From the cell containing the given text, extract its center point as [x, y] coordinate. 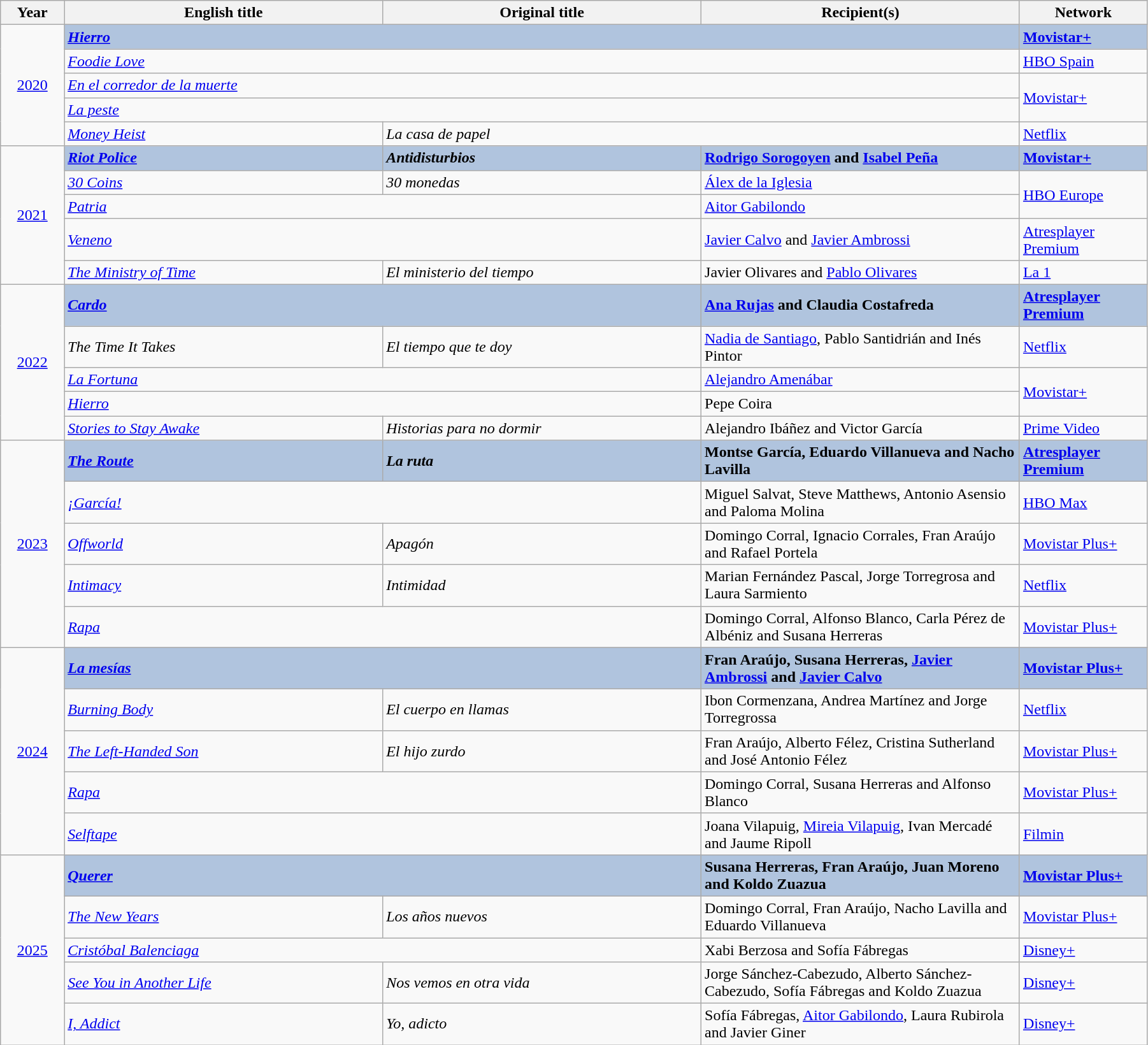
Prime Video [1083, 428]
Javier Olivares and Pablo Olivares [861, 272]
Montse García, Eduardo Villanueva and Nacho Lavilla [861, 461]
Ibon Cormenzana, Andrea Martínez and Jorge Torregrossa [861, 710]
Filmin [1083, 833]
Fran Araújo, Alberto Félez, Cristina Sutherland and José Antonio Félez [861, 751]
Domingo Corral, Susana Herreras and Alfonso Blanco [861, 793]
Domingo Corral, Ignacio Corrales, Fran Araújo and Rafael Portela [861, 544]
Domingo Corral, Fran Araújo, Nacho Lavilla and Eduardo Villanueva [861, 916]
Domingo Corral, Alfonso Blanco, Carla Pérez de Albéniz and Susana Herreras [861, 627]
La Fortuna [383, 380]
Fran Araújo, Susana Herreras, Javier Ambrossi and Javier Calvo [861, 668]
La 1 [1083, 272]
Selftape [383, 833]
Original title [542, 13]
Nos vemos en otra vida [542, 983]
Rodrigo Sorogoyen and Isabel Peña [861, 158]
El ministerio del tiempo [542, 272]
Burning Body [224, 710]
Marian Fernández Pascal, Jorge Torregrosa and Laura Sarmiento [861, 585]
Ana Rujas and Claudia Costafreda [861, 305]
Antidisturbios [542, 158]
2025 [32, 949]
Alejandro Amenábar [861, 380]
Jorge Sánchez-Cabezudo, Alberto Sánchez-Cabezudo, Sofía Fábregas and Koldo Zuazua [861, 983]
English title [224, 13]
2020 [32, 85]
Miguel Salvat, Steve Matthews, Antonio Asensio and Paloma Molina [861, 502]
HBO Max [1083, 502]
Money Heist [224, 134]
Aitor Gabilondo [861, 206]
Pepe Coira [861, 404]
Intimacy [224, 585]
Stories to Stay Awake [224, 428]
2024 [32, 751]
I, Addict [224, 1025]
Recipient(s) [861, 13]
El hijo zurdo [542, 751]
2022 [32, 362]
Historias para no dormir [542, 428]
La casa de papel [701, 134]
Nadia de Santiago, Pablo Santidrián and Inés Pintor [861, 347]
Veneno [383, 240]
Foodie Love [542, 61]
The Time It Takes [224, 347]
The Route [224, 461]
The New Years [224, 916]
Patria [383, 206]
HBO Spain [1083, 61]
HBO Europe [1083, 194]
See You in Another Life [224, 983]
En el corredor de la muerte [542, 85]
Cardo [383, 305]
La ruta [542, 461]
2023 [32, 544]
Xabi Berzosa and Sofía Fábregas [861, 950]
Susana Herreras, Fran Araújo, Juan Moreno and Koldo Zuazua [861, 876]
30 monedas [542, 182]
Intimidad [542, 585]
La mesías [383, 668]
Yo, adicto [542, 1025]
The Left-Handed Son [224, 751]
Network [1083, 13]
El cuerpo en llamas [542, 710]
¡García! [383, 502]
Apagón [542, 544]
Los años nuevos [542, 916]
Riot Police [224, 158]
Year [32, 13]
Sofía Fábregas, Aitor Gabilondo, Laura Rubirola and Javier Giner [861, 1025]
La peste [542, 110]
Cristóbal Balenciaga [383, 950]
30 Coins [224, 182]
Álex de la Iglesia [861, 182]
Joana Vilapuig, Mireia Vilapuig, Ivan Mercadé and Jaume Ripoll [861, 833]
El tiempo que te doy [542, 347]
The Ministry of Time [224, 272]
Offworld [224, 544]
Javier Calvo and Javier Ambrossi [861, 240]
Alejandro Ibáñez and Victor García [861, 428]
2021 [32, 215]
Querer [383, 876]
